Output the [X, Y] coordinate of the center of the cell containing the given text.  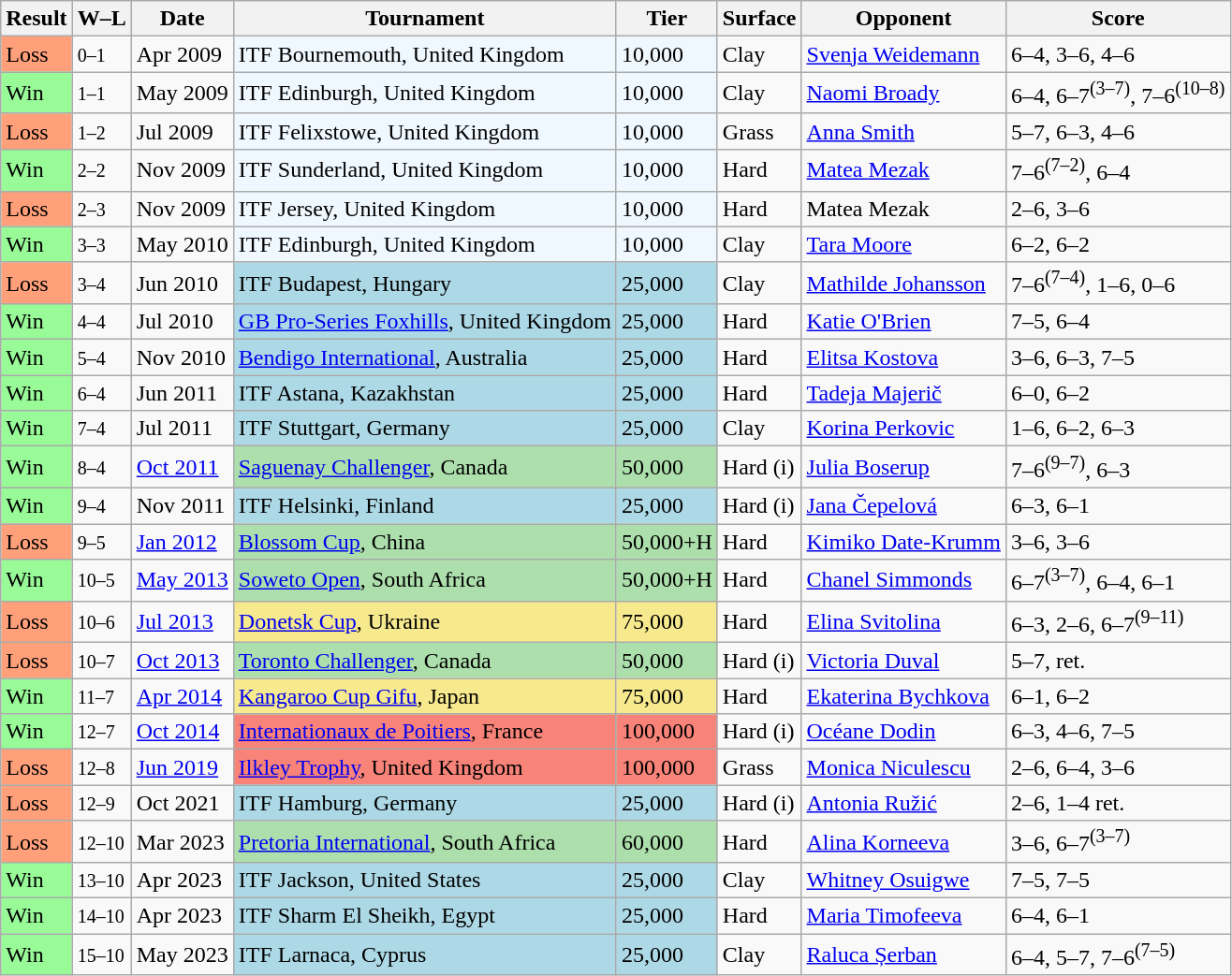
3–3 [101, 244]
4–4 [101, 322]
Katie O'Brien [903, 322]
May 2013 [182, 580]
6–1, 6–2 [1118, 696]
ITF Astana, Kazakhstan [425, 393]
Blossom Cup, China [425, 542]
1–6, 6–2, 6–3 [1118, 429]
Jul 2011 [182, 429]
Korina Perkovic [903, 429]
Monica Niculescu [903, 767]
Ilkley Trophy, United Kingdom [425, 767]
2–6, 1–4 ret. [1118, 803]
Nov 2010 [182, 357]
ITF Jersey, United Kingdom [425, 209]
Maria Timofeeva [903, 916]
Jun 2010 [182, 283]
6–3, 2–6, 6–7(9–11) [1118, 621]
Oct 2013 [182, 661]
Julia Boserup [903, 468]
6–4 [101, 393]
Naomi Broady [903, 94]
13–10 [101, 881]
Pretoria International, South Africa [425, 842]
Saguenay Challenger, Canada [425, 468]
Apr 2009 [182, 54]
Jul 2010 [182, 322]
10–7 [101, 661]
5–7, 6–3, 4–6 [1118, 131]
Oct 2021 [182, 803]
8–4 [101, 468]
3–6, 6–7(3–7) [1118, 842]
Tadeja Majerič [903, 393]
Antonia Ružić [903, 803]
Victoria Duval [903, 661]
6–4, 3–6, 4–6 [1118, 54]
6–7(3–7), 6–4, 6–1 [1118, 580]
Anna Smith [903, 131]
Tara Moore [903, 244]
Apr 2014 [182, 696]
Jan 2012 [182, 542]
GB Pro-Series Foxhills, United Kingdom [425, 322]
0–1 [101, 54]
Tier [667, 19]
ITF Larnaca, Cyprus [425, 954]
7–6(7–2), 6–4 [1118, 170]
10–6 [101, 621]
Kimiko Date-Krumm [903, 542]
Elina Svitolina [903, 621]
ITF Sunderland, United Kingdom [425, 170]
Kangaroo Cup Gifu, Japan [425, 696]
5–7, ret. [1118, 661]
6–3, 4–6, 7–5 [1118, 732]
6–4, 6–1 [1118, 916]
ITF Stuttgart, Germany [425, 429]
Chanel Simmonds [903, 580]
2–6, 6–4, 3–6 [1118, 767]
ITF Sharm El Sheikh, Egypt [425, 916]
Raluca Șerban [903, 954]
15–10 [101, 954]
Surface [759, 19]
May 2009 [182, 94]
12–7 [101, 732]
10–5 [101, 580]
Tournament [425, 19]
6–0, 6–2 [1118, 393]
2–3 [101, 209]
7–5, 6–4 [1118, 322]
Donetsk Cup, Ukraine [425, 621]
ITF Bournemouth, United Kingdom [425, 54]
Opponent [903, 19]
7–6(9–7), 6–3 [1118, 468]
W–L [101, 19]
Score [1118, 19]
12–9 [101, 803]
7–5, 7–5 [1118, 881]
ITF Jackson, United States [425, 881]
Jul 2009 [182, 131]
Bendigo International, Australia [425, 357]
6–2, 6–2 [1118, 244]
14–10 [101, 916]
2–2 [101, 170]
60,000 [667, 842]
Internationaux de Poitiers, France [425, 732]
7–6(7–4), 1–6, 0–6 [1118, 283]
Mathilde Johansson [903, 283]
Jun 2011 [182, 393]
2–6, 3–6 [1118, 209]
ITF Helsinki, Finland [425, 506]
Whitney Osuigwe [903, 881]
6–3, 6–1 [1118, 506]
May 2023 [182, 954]
12–10 [101, 842]
3–4 [101, 283]
Ekaterina Bychkova [903, 696]
Jun 2019 [182, 767]
5–4 [101, 357]
Oct 2011 [182, 468]
Mar 2023 [182, 842]
3–6, 3–6 [1118, 542]
9–4 [101, 506]
6–4, 5–7, 7–6(7–5) [1118, 954]
3–6, 6–3, 7–5 [1118, 357]
12–8 [101, 767]
1–2 [101, 131]
Svenja Weidemann [903, 54]
Jana Čepelová [903, 506]
Océane Dodin [903, 732]
Elitsa Kostova [903, 357]
Soweto Open, South Africa [425, 580]
ITF Budapest, Hungary [425, 283]
1–1 [101, 94]
6–4, 6–7(3–7), 7–6(10–8) [1118, 94]
Jul 2013 [182, 621]
9–5 [101, 542]
Alina Korneeva [903, 842]
ITF Hamburg, Germany [425, 803]
May 2010 [182, 244]
7–4 [101, 429]
Toronto Challenger, Canada [425, 661]
Oct 2014 [182, 732]
ITF Felixstowe, United Kingdom [425, 131]
Result [37, 19]
Date [182, 19]
Nov 2011 [182, 506]
11–7 [101, 696]
